Search for the cell housing the specified text and yield its [X, Y] center coordinate. 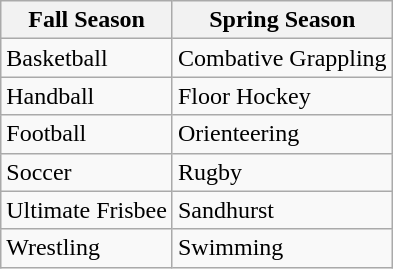
Handball [87, 96]
Ultimate Frisbee [87, 210]
Swimming [282, 248]
Wrestling [87, 248]
Orienteering [282, 134]
Soccer [87, 172]
Spring Season [282, 20]
Floor Hockey [282, 96]
Fall Season [87, 20]
Combative Grappling [282, 58]
Basketball [87, 58]
Rugby [282, 172]
Sandhurst [282, 210]
Football [87, 134]
